Detect which cell encompasses the target text, then output its (x, y) center coordinate. 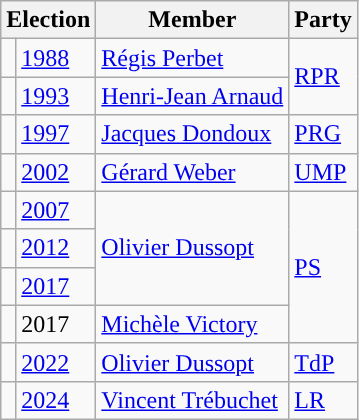
1997 (56, 134)
Henri-Jean Arnaud (192, 96)
LR (323, 400)
UMP (323, 172)
Party (323, 20)
TdP (323, 362)
2024 (56, 400)
2007 (56, 210)
PS (323, 267)
Gérard Weber (192, 172)
1993 (56, 96)
Jacques Dondoux (192, 134)
2012 (56, 248)
2002 (56, 172)
Member (192, 20)
Régis Perbet (192, 58)
2022 (56, 362)
Election (48, 20)
Michèle Victory (192, 324)
RPR (323, 77)
PRG (323, 134)
1988 (56, 58)
Vincent Trébuchet (192, 400)
